Capture the cell that displays the provided text and extract its (X, Y) central coordinate. 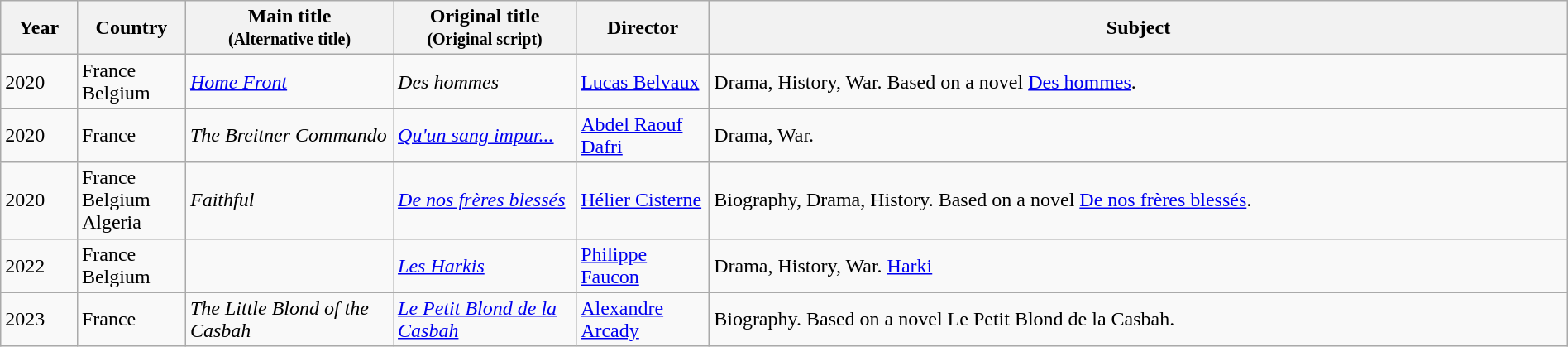
Main title(Alternative title) (289, 28)
Drama, History, War. Harki (1139, 265)
Subject (1139, 28)
Drama, History, War. Based on a novel Des hommes. (1139, 81)
Original title(Original script) (485, 28)
The Breitner Commando (289, 136)
Qu'un sang impur... (485, 136)
De nos frères blessés (485, 200)
Le Petit Blond de la Casbah (485, 320)
The Little Blond of the Casbah (289, 320)
Les Harkis (485, 265)
Des hommes (485, 81)
Lucas Belvaux (643, 81)
Year (40, 28)
Director (643, 28)
2022 (40, 265)
Drama, War. (1139, 136)
Alexandre Arcady (643, 320)
Home Front (289, 81)
Country (131, 28)
Faithful (289, 200)
Biography. Based on a novel Le Petit Blond de la Casbah. (1139, 320)
Hélier Cisterne (643, 200)
Biography, Drama, History. Based on a novel De nos frères blessés. (1139, 200)
Abdel Raouf Dafri (643, 136)
2023 (40, 320)
FranceBelgiumAlgeria (131, 200)
Philippe Faucon (643, 265)
